Capture the cell that displays the provided text and extract its (X, Y) central coordinate. 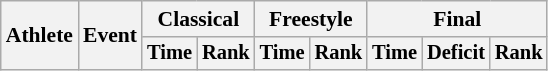
Freestyle (311, 19)
Event (110, 36)
Classical (198, 19)
Final (457, 19)
Athlete (40, 36)
Deficit (456, 54)
